Return (X, Y) of the center of cell containing provided text 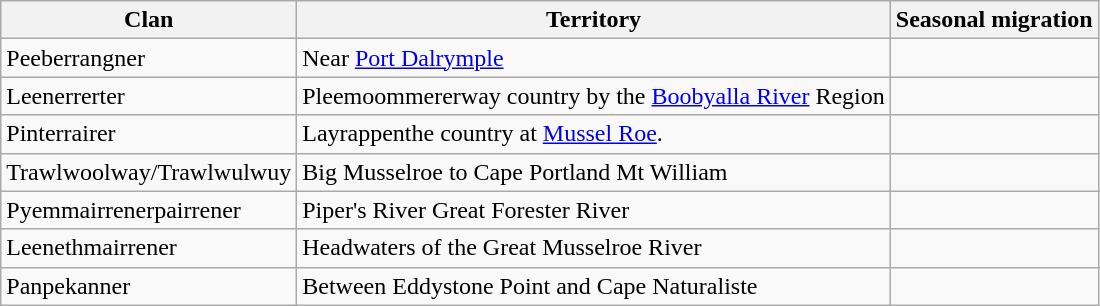
Seasonal migration (994, 20)
Clan (149, 20)
Pleemoommererway country by the Boobyalla River Region (594, 96)
Piper's River Great Forester River (594, 210)
Leenethmairrener (149, 248)
Trawlwoolway/Trawlwulwuy (149, 172)
Headwaters of the Great Musselroe River (594, 248)
Leenerrerter (149, 96)
Big Musselroe to Cape Portland Mt William (594, 172)
Peeberrangner (149, 58)
Between Eddystone Point and Cape Naturaliste (594, 286)
Pinterrairer (149, 134)
Near Port Dalrymple (594, 58)
Pyemmairrenerpairrener (149, 210)
Territory (594, 20)
Panpekanner (149, 286)
Layrappenthe country at Mussel Roe. (594, 134)
